From the cell containing the given text, extract its center point as (X, Y) coordinate. 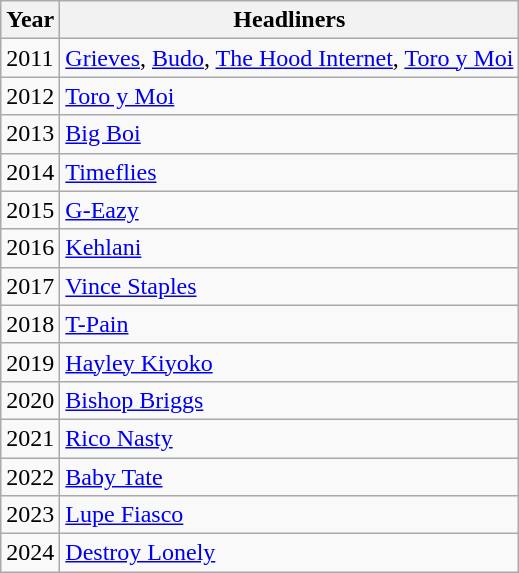
G-Eazy (290, 210)
Lupe Fiasco (290, 515)
2022 (30, 477)
2021 (30, 438)
Timeflies (290, 172)
2014 (30, 172)
2018 (30, 324)
Year (30, 20)
Grieves, Budo, The Hood Internet, Toro y Moi (290, 58)
Kehlani (290, 248)
Toro y Moi (290, 96)
2019 (30, 362)
2013 (30, 134)
Big Boi (290, 134)
Rico Nasty (290, 438)
2012 (30, 96)
Hayley Kiyoko (290, 362)
2015 (30, 210)
T-Pain (290, 324)
Bishop Briggs (290, 400)
2017 (30, 286)
2023 (30, 515)
2016 (30, 248)
Baby Tate (290, 477)
Destroy Lonely (290, 553)
2024 (30, 553)
Vince Staples (290, 286)
2011 (30, 58)
Headliners (290, 20)
2020 (30, 400)
